Extract the (x, y) coordinate from the center of the cell holding the provided text.  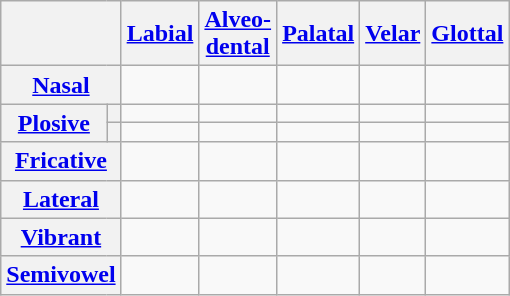
Fricative (61, 161)
Palatal (318, 34)
Velar (393, 34)
Plosive (54, 123)
Lateral (61, 199)
Vibrant (61, 237)
Semivowel (61, 275)
Glottal (468, 34)
Alveo-dental (238, 34)
Labial (160, 34)
Nasal (61, 85)
